Pinpoint the cell where the given text exists, returning its [X, Y] midpoint coordinate. 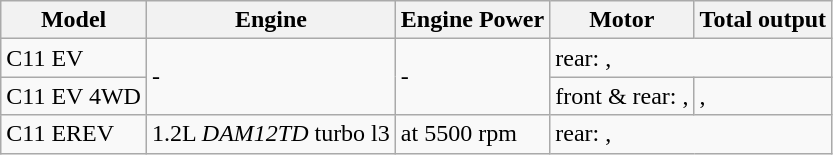
at 5500 rpm [472, 134]
C11 EV 4WD [74, 96]
Motor [622, 20]
Model [74, 20]
Total output [763, 20]
C11 EREV [74, 134]
, [763, 96]
front & rear: , [622, 96]
Engine Power [472, 20]
1.2L DAM12TD turbo l3 [270, 134]
C11 EV [74, 58]
Engine [270, 20]
